Detect which cell encompasses the target text, then output its (x, y) center coordinate. 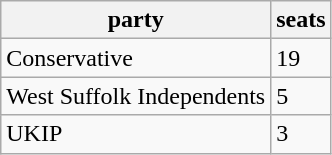
19 (301, 58)
3 (301, 134)
5 (301, 96)
West Suffolk Independents (136, 96)
Conservative (136, 58)
seats (301, 20)
UKIP (136, 134)
party (136, 20)
